Return the [X, Y] coordinate for the center point of the cell that contains the specified text.  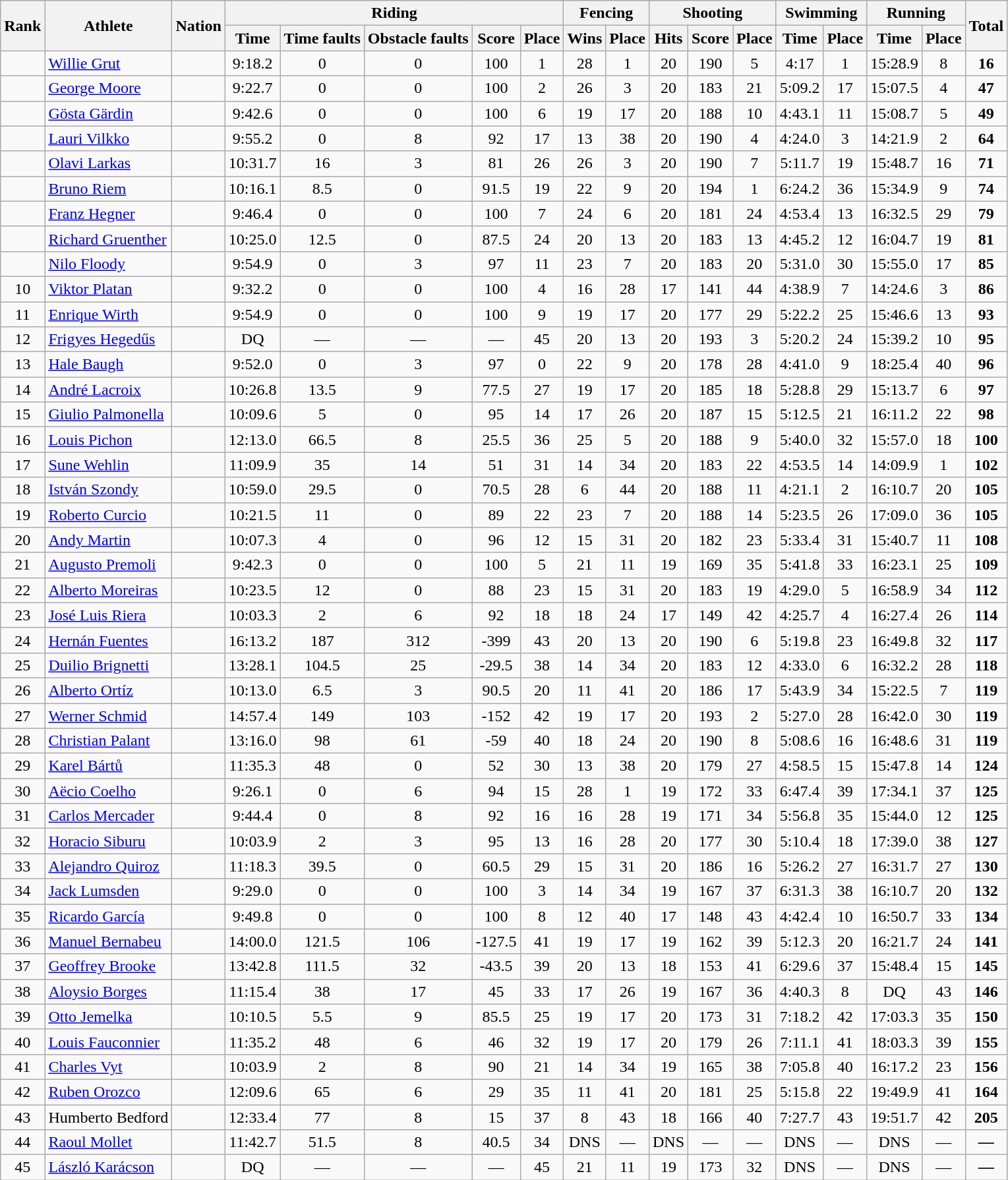
5:08.6 [800, 741]
16:50.7 [895, 916]
164 [986, 1092]
Giulio Palmonella [108, 415]
14:57.4 [252, 715]
4:25.7 [800, 615]
-152 [496, 715]
11:35.3 [252, 766]
-43.5 [496, 966]
155 [986, 1042]
10:09.6 [252, 415]
40.5 [496, 1142]
Geoffrey Brooke [108, 966]
7:27.7 [800, 1117]
108 [986, 540]
16:17.2 [895, 1067]
15:28.9 [895, 63]
Riding [394, 13]
16:23.1 [895, 565]
6:29.6 [800, 966]
10:26.8 [252, 390]
79 [986, 214]
10:10.5 [252, 1017]
182 [711, 540]
Wins [585, 38]
Christian Palant [108, 741]
312 [418, 640]
11:15.4 [252, 991]
4:58.5 [800, 766]
9:42.6 [252, 113]
19:49.9 [895, 1092]
10:07.3 [252, 540]
205 [986, 1117]
65 [322, 1092]
51.5 [322, 1142]
172 [711, 791]
70.5 [496, 490]
9:52.0 [252, 365]
Alberto Moreiras [108, 590]
4:45.2 [800, 239]
Total [986, 26]
6:24.2 [800, 189]
10:59.0 [252, 490]
15:57.0 [895, 440]
9:46.4 [252, 214]
114 [986, 615]
77 [322, 1117]
16:31.7 [895, 866]
Hale Baugh [108, 365]
89 [496, 515]
5:22.2 [800, 314]
Hits [668, 38]
112 [986, 590]
93 [986, 314]
109 [986, 565]
Jack Lumsden [108, 891]
18:03.3 [895, 1042]
Lauri Vilkko [108, 138]
9:42.3 [252, 565]
Werner Schmid [108, 715]
117 [986, 640]
51 [496, 465]
85 [986, 264]
Sune Wehlin [108, 465]
15:48.7 [895, 163]
14:24.6 [895, 289]
13.5 [322, 390]
Andy Martin [108, 540]
49 [986, 113]
90 [496, 1067]
-127.5 [496, 941]
10:03.3 [252, 615]
14:00.0 [252, 941]
46 [496, 1042]
15:48.4 [895, 966]
9:26.1 [252, 791]
4:43.1 [800, 113]
86 [986, 289]
11:35.2 [252, 1042]
5:20.2 [800, 339]
5:41.8 [800, 565]
5:40.0 [800, 440]
4:53.4 [800, 214]
Nilo Floody [108, 264]
10:25.0 [252, 239]
16:42.0 [895, 715]
Ruben Orozco [108, 1092]
István Szondy [108, 490]
5:33.4 [800, 540]
8.5 [322, 189]
4:53.5 [800, 465]
4:21.1 [800, 490]
17:03.3 [895, 1017]
15:34.9 [895, 189]
11:09.9 [252, 465]
Shooting [712, 13]
15:22.5 [895, 690]
Time faults [322, 38]
6:47.4 [800, 791]
5:27.0 [800, 715]
15:44.0 [895, 816]
61 [418, 741]
15:07.5 [895, 88]
Alberto Ortíz [108, 690]
Ricardo García [108, 916]
153 [711, 966]
166 [711, 1117]
127 [986, 841]
25.5 [496, 440]
15:39.2 [895, 339]
16:58.9 [895, 590]
Raoul Mollet [108, 1142]
102 [986, 465]
11:42.7 [252, 1142]
90.5 [496, 690]
Willie Grut [108, 63]
4:42.4 [800, 916]
104.5 [322, 665]
Athlete [108, 26]
-399 [496, 640]
15:55.0 [895, 264]
66.5 [322, 440]
5.5 [322, 1017]
16:48.6 [895, 741]
Manuel Bernabeu [108, 941]
111.5 [322, 966]
150 [986, 1017]
4:41.0 [800, 365]
14:09.9 [895, 465]
194 [711, 189]
185 [711, 390]
29.5 [322, 490]
15:47.8 [895, 766]
9:55.2 [252, 138]
9:49.8 [252, 916]
12:33.4 [252, 1117]
Gösta Gärdin [108, 113]
Frigyes Hegedűs [108, 339]
16:49.8 [895, 640]
60.5 [496, 866]
14:21.9 [895, 138]
Obstacle faults [418, 38]
5:26.2 [800, 866]
6:31.3 [800, 891]
Duilio Brignetti [108, 665]
5:28.8 [800, 390]
9:32.2 [252, 289]
Olavi Larkas [108, 163]
17:09.0 [895, 515]
10:13.0 [252, 690]
5:11.7 [800, 163]
9:44.4 [252, 816]
4:17 [800, 63]
10:21.5 [252, 515]
12:09.6 [252, 1092]
162 [711, 941]
5:23.5 [800, 515]
Karel Bártů [108, 766]
11:18.3 [252, 866]
Louis Pichon [108, 440]
Hernán Fuentes [108, 640]
José Luis Riera [108, 615]
Richard Gruenther [108, 239]
4:38.9 [800, 289]
Augusto Premoli [108, 565]
Roberto Curcio [108, 515]
13:28.1 [252, 665]
16:04.7 [895, 239]
130 [986, 866]
7:18.2 [800, 1017]
László Karácson [108, 1167]
Alejandro Quiroz [108, 866]
4:24.0 [800, 138]
10:23.5 [252, 590]
169 [711, 565]
15:13.7 [895, 390]
18:25.4 [895, 365]
André Lacroix [108, 390]
171 [711, 816]
87.5 [496, 239]
7:05.8 [800, 1067]
64 [986, 138]
94 [496, 791]
5:15.8 [800, 1092]
Carlos Mercader [108, 816]
7:11.1 [800, 1042]
15:46.6 [895, 314]
4:40.3 [800, 991]
9:22.7 [252, 88]
Running [916, 13]
5:10.4 [800, 841]
5:12.3 [800, 941]
Rank [22, 26]
Louis Fauconnier [108, 1042]
118 [986, 665]
-59 [496, 741]
5:09.2 [800, 88]
16:27.4 [895, 615]
47 [986, 88]
5:43.9 [800, 690]
178 [711, 365]
Aloysio Borges [108, 991]
5:56.8 [800, 816]
17:34.1 [895, 791]
Viktor Platan [108, 289]
10:16.1 [252, 189]
85.5 [496, 1017]
6.5 [322, 690]
Charles Vyt [108, 1067]
9:18.2 [252, 63]
74 [986, 189]
Horacio Siburu [108, 841]
Otto Jemelka [108, 1017]
156 [986, 1067]
12.5 [322, 239]
16:21.7 [895, 941]
39.5 [322, 866]
16:32.2 [895, 665]
132 [986, 891]
4:29.0 [800, 590]
George Moore [108, 88]
88 [496, 590]
145 [986, 966]
5:12.5 [800, 415]
121.5 [322, 941]
16:11.2 [895, 415]
165 [711, 1067]
13:42.8 [252, 966]
Bruno Riem [108, 189]
124 [986, 766]
4:33.0 [800, 665]
Aëcio Coelho [108, 791]
Swimming [821, 13]
Fencing [607, 13]
15:40.7 [895, 540]
52 [496, 766]
91.5 [496, 189]
Enrique Wirth [108, 314]
12:13.0 [252, 440]
148 [711, 916]
16:13.2 [252, 640]
Humberto Bedford [108, 1117]
Franz Hegner [108, 214]
106 [418, 941]
19:51.7 [895, 1117]
134 [986, 916]
103 [418, 715]
5:31.0 [800, 264]
146 [986, 991]
10:31.7 [252, 163]
15:08.7 [895, 113]
16:32.5 [895, 214]
77.5 [496, 390]
71 [986, 163]
-29.5 [496, 665]
5:19.8 [800, 640]
17:39.0 [895, 841]
Nation [198, 26]
9:29.0 [252, 891]
13:16.0 [252, 741]
